Scan for the cell matching the given text and deliver its (x, y) coordinate at center. 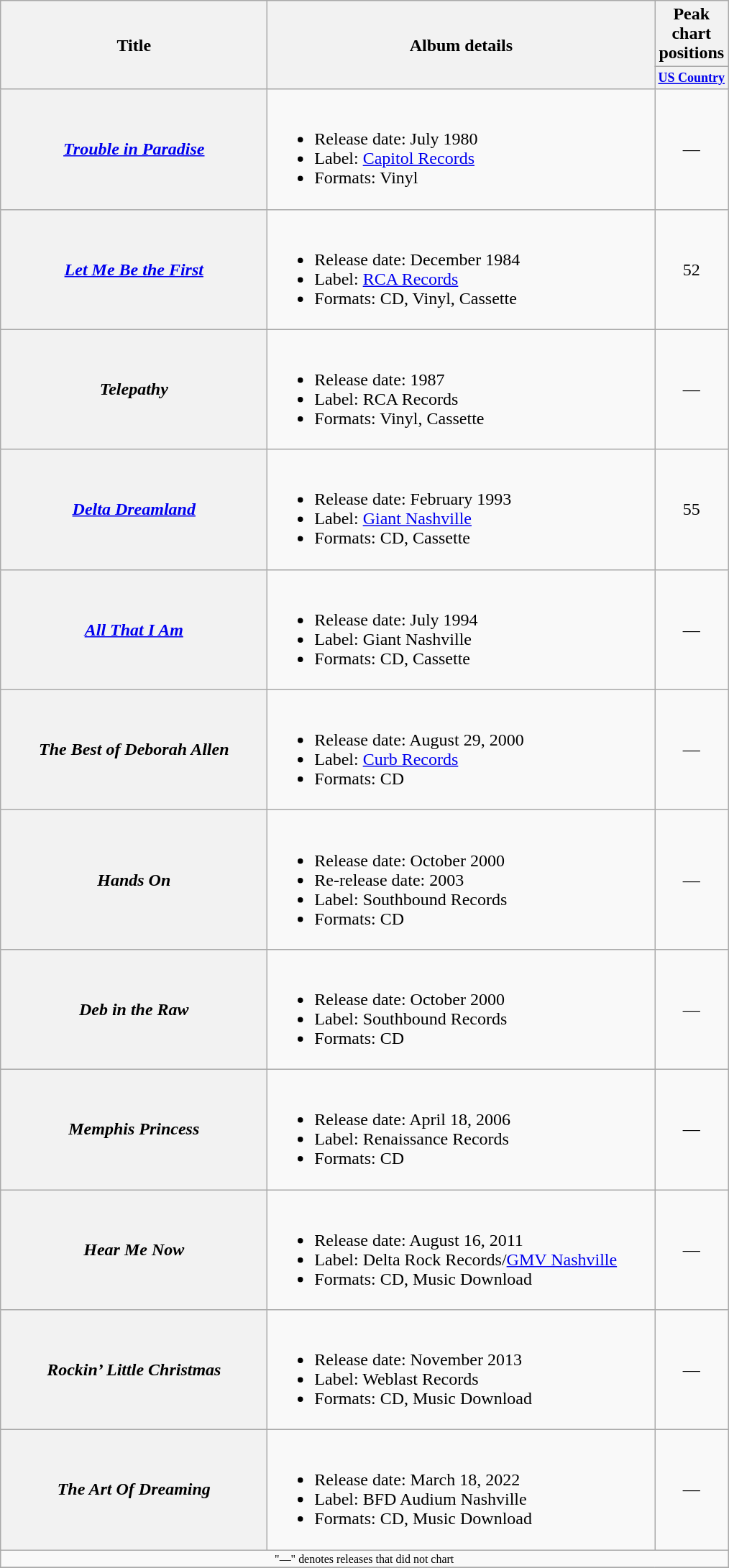
Peak chartpositions (692, 34)
Release date: August 29, 2000Label: Curb RecordsFormats: CD (462, 749)
55 (692, 509)
The Best of Deborah Allen (134, 749)
Hear Me Now (134, 1250)
Release date: February 1993Label: Giant NashvilleFormats: CD, Cassette (462, 509)
Release date: March 18, 2022Label: BFD Audium NashvilleFormats: CD, Music Download (462, 1490)
52 (692, 269)
Title (134, 45)
Rockin’ Little Christmas (134, 1370)
Album details (462, 45)
Let Me Be the First (134, 269)
US Country (692, 78)
Telepathy (134, 390)
Release date: October 2000Label: Southbound RecordsFormats: CD (462, 1009)
Delta Dreamland (134, 509)
"—" denotes releases that did not chart (364, 1559)
Trouble in Paradise (134, 150)
Release date: April 18, 2006Label: Renaissance RecordsFormats: CD (462, 1129)
Release date: October 2000Re-release date: 2003Label: Southbound RecordsFormats: CD (462, 879)
Release date: August 16, 2011Label: Delta Rock Records/GMV NashvilleFormats: CD, Music Download (462, 1250)
Release date: 1987Label: RCA RecordsFormats: Vinyl, Cassette (462, 390)
Release date: July 1994Label: Giant NashvilleFormats: CD, Cassette (462, 630)
Release date: July 1980Label: Capitol RecordsFormats: Vinyl (462, 150)
Release date: December 1984Label: RCA RecordsFormats: CD, Vinyl, Cassette (462, 269)
All That I Am (134, 630)
Deb in the Raw (134, 1009)
The Art Of Dreaming (134, 1490)
Memphis Princess (134, 1129)
Release date: November 2013Label: Weblast RecordsFormats: CD, Music Download (462, 1370)
Hands On (134, 879)
